Return (X, Y) of the center of cell containing provided text 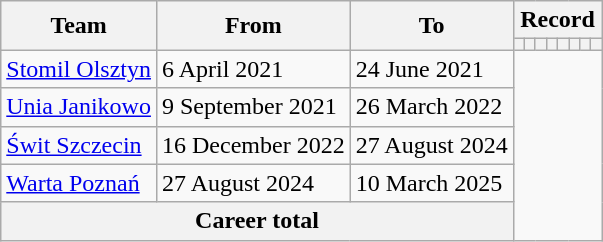
Warta Poznań (79, 183)
Record (557, 20)
Stomil Olsztyn (79, 69)
From (253, 26)
26 March 2022 (432, 107)
16 December 2022 (253, 145)
6 April 2021 (253, 69)
24 June 2021 (432, 69)
Unia Janikowo (79, 107)
10 March 2025 (432, 183)
To (432, 26)
9 September 2021 (253, 107)
Career total (257, 221)
Świt Szczecin (79, 145)
Team (79, 26)
